Capture the cell that displays the provided text and extract its (X, Y) central coordinate. 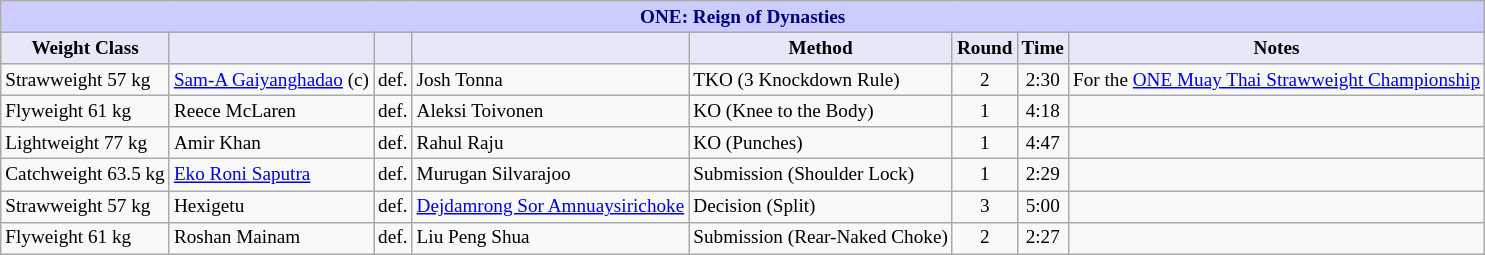
2:29 (1042, 175)
Josh Tonna (550, 80)
Reece McLaren (271, 111)
Notes (1276, 48)
KO (Punches) (821, 143)
ONE: Reign of Dynasties (743, 17)
Murugan Silvarajoo (550, 175)
Decision (Split) (821, 206)
Sam-A Gaiyanghadao (c) (271, 80)
5:00 (1042, 206)
Time (1042, 48)
Weight Class (86, 48)
Submission (Rear-Naked Choke) (821, 238)
Catchweight 63.5 kg (86, 175)
Rahul Raju (550, 143)
Dejdamrong Sor Amnuaysirichoke (550, 206)
For the ONE Muay Thai Strawweight Championship (1276, 80)
4:18 (1042, 111)
Aleksi Toivonen (550, 111)
Liu Peng Shua (550, 238)
TKO (3 Knockdown Rule) (821, 80)
4:47 (1042, 143)
Hexigetu (271, 206)
3 (984, 206)
Round (984, 48)
2:30 (1042, 80)
Amir Khan (271, 143)
Roshan Mainam (271, 238)
2:27 (1042, 238)
Lightweight 77 kg (86, 143)
Submission (Shoulder Lock) (821, 175)
Eko Roni Saputra (271, 175)
Method (821, 48)
KO (Knee to the Body) (821, 111)
